Search for the cell housing the specified text and yield its [x, y] center coordinate. 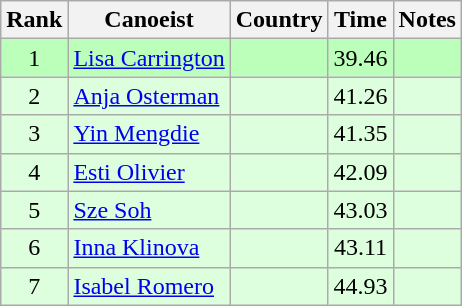
41.35 [360, 134]
Notes [427, 20]
Time [360, 20]
Canoeist [149, 20]
Esti Olivier [149, 172]
Inna Klinova [149, 248]
Rank [34, 20]
4 [34, 172]
43.11 [360, 248]
2 [34, 96]
Yin Mengdie [149, 134]
Country [279, 20]
43.03 [360, 210]
44.93 [360, 286]
Lisa Carrington [149, 58]
6 [34, 248]
42.09 [360, 172]
1 [34, 58]
Anja Osterman [149, 96]
5 [34, 210]
7 [34, 286]
Sze Soh [149, 210]
41.26 [360, 96]
3 [34, 134]
39.46 [360, 58]
Isabel Romero [149, 286]
